Return [X, Y] of the center of cell containing provided text 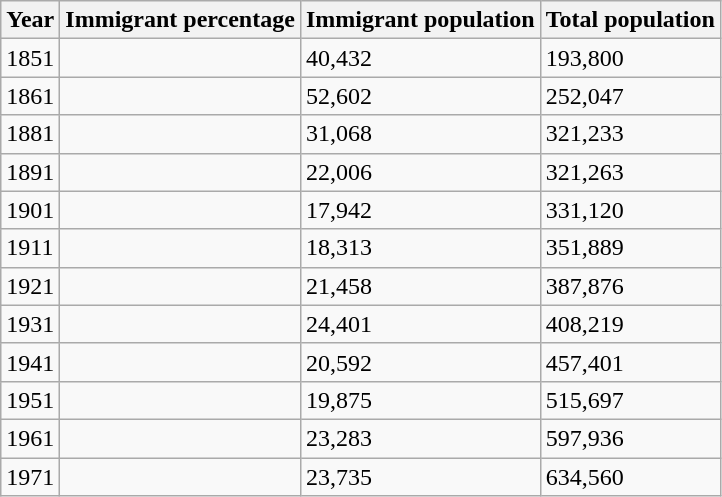
40,432 [420, 58]
1901 [30, 210]
321,263 [630, 172]
23,735 [420, 477]
457,401 [630, 362]
351,889 [630, 248]
52,602 [420, 96]
252,047 [630, 96]
22,006 [420, 172]
634,560 [630, 477]
Immigrant population [420, 20]
31,068 [420, 134]
1891 [30, 172]
24,401 [420, 324]
193,800 [630, 58]
Total population [630, 20]
1851 [30, 58]
331,120 [630, 210]
23,283 [420, 438]
408,219 [630, 324]
21,458 [420, 286]
1941 [30, 362]
321,233 [630, 134]
20,592 [420, 362]
Year [30, 20]
18,313 [420, 248]
19,875 [420, 400]
Immigrant percentage [180, 20]
17,942 [420, 210]
387,876 [630, 286]
1971 [30, 477]
515,697 [630, 400]
1931 [30, 324]
1961 [30, 438]
597,936 [630, 438]
1921 [30, 286]
1951 [30, 400]
1861 [30, 96]
1881 [30, 134]
1911 [30, 248]
